For the text-containing cell, return its midpoint in (x, y) coordinate format. 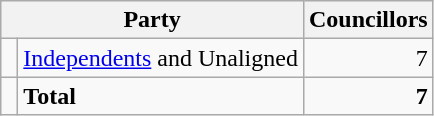
Independents and Unaligned (161, 58)
Councillors (368, 20)
Party (152, 20)
Total (161, 96)
